Find where the given text appears and provide that cell's center as [x, y] coordinate. 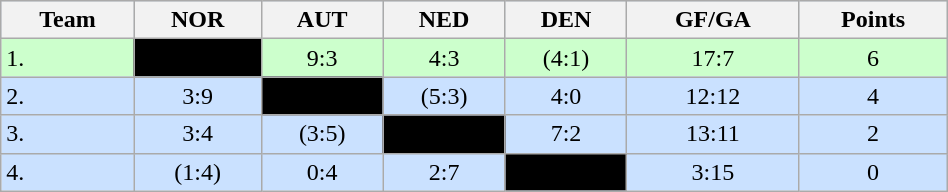
(3:5) [322, 134]
DEN [566, 20]
2:7 [444, 172]
NOR [198, 20]
4:0 [566, 96]
4 [873, 96]
13:11 [713, 134]
2 [873, 134]
3. [68, 134]
(5:3) [444, 96]
Points [873, 20]
NED [444, 20]
3:9 [198, 96]
0:4 [322, 172]
1. [68, 58]
0 [873, 172]
(4:1) [566, 58]
AUT [322, 20]
4:3 [444, 58]
7:2 [566, 134]
Team [68, 20]
9:3 [322, 58]
12:12 [713, 96]
6 [873, 58]
2. [68, 96]
17:7 [713, 58]
3:4 [198, 134]
(1:4) [198, 172]
GF/GA [713, 20]
3:15 [713, 172]
4. [68, 172]
